Pinpoint the cell where the given text exists, returning its [X, Y] midpoint coordinate. 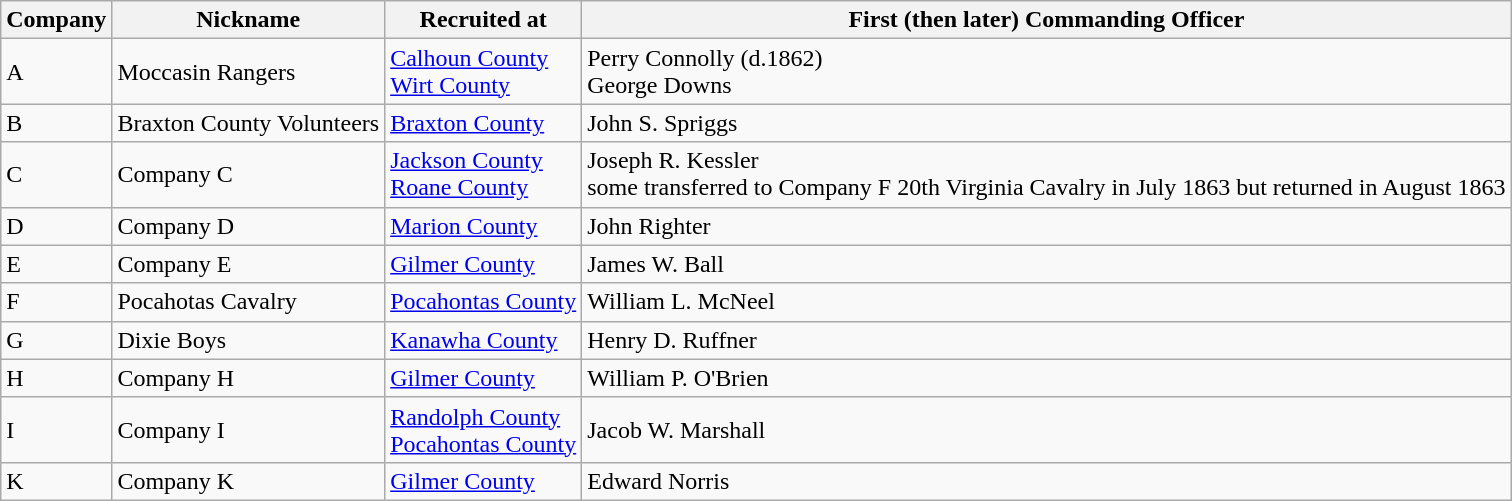
Marion County [484, 226]
Braxton County Volunteers [248, 123]
Company K [248, 481]
Calhoun CountyWirt County [484, 72]
G [56, 340]
Pocahontas County [484, 302]
D [56, 226]
Nickname [248, 20]
William P. O'Brien [1046, 378]
I [56, 430]
Dixie Boys [248, 340]
Henry D. Ruffner [1046, 340]
Company H [248, 378]
Moccasin Rangers [248, 72]
Recruited at [484, 20]
Randolph CountyPocahontas County [484, 430]
Company I [248, 430]
Braxton County [484, 123]
Edward Norris [1046, 481]
Pocahotas Cavalry [248, 302]
E [56, 264]
Company D [248, 226]
William L. McNeel [1046, 302]
Joseph R. Kesslersome transferred to Company F 20th Virginia Cavalry in July 1863 but returned in August 1863 [1046, 174]
Company C [248, 174]
James W. Ball [1046, 264]
Kanawha County [484, 340]
F [56, 302]
Jacob W. Marshall [1046, 430]
First (then later) Commanding Officer [1046, 20]
A [56, 72]
Perry Connolly (d.1862)George Downs [1046, 72]
John S. Spriggs [1046, 123]
John Righter [1046, 226]
Company E [248, 264]
C [56, 174]
K [56, 481]
H [56, 378]
Company [56, 20]
B [56, 123]
Jackson CountyRoane County [484, 174]
